Search for the cell housing the specified text and yield its [X, Y] center coordinate. 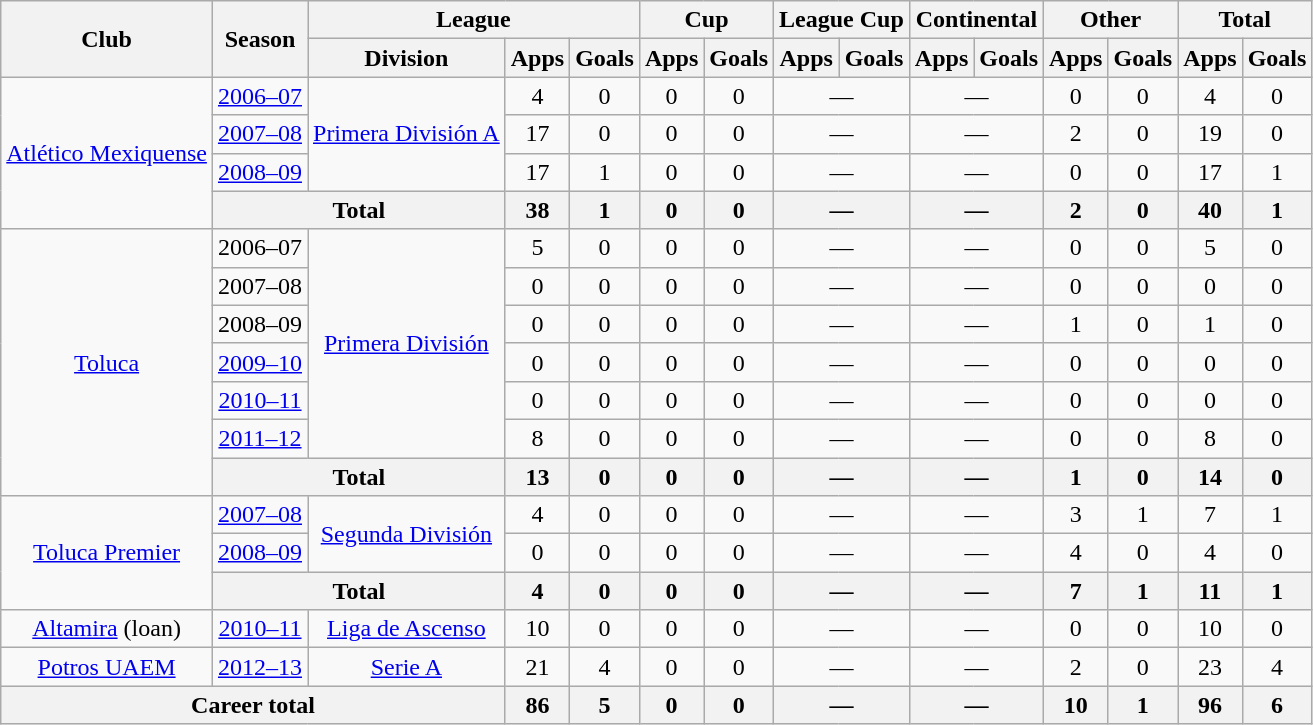
38 [537, 210]
Atlético Mexiquense [107, 153]
Liga de Ascenso [407, 629]
Career total [253, 705]
Altamira (loan) [107, 629]
6 [1277, 705]
14 [1210, 477]
86 [537, 705]
13 [537, 477]
Serie A [407, 667]
Segunda División [407, 534]
Club [107, 39]
Division [407, 58]
Continental [976, 20]
Toluca Premier [107, 553]
11 [1210, 591]
Cup [706, 20]
Primera División A [407, 134]
2009–10 [260, 362]
Potros UAEM [107, 667]
2011–12 [260, 438]
League [474, 20]
40 [1210, 210]
19 [1210, 134]
21 [537, 667]
3 [1076, 515]
Season [260, 39]
League Cup [842, 20]
Primera División [407, 343]
2012–13 [260, 667]
Toluca [107, 362]
96 [1210, 705]
23 [1210, 667]
Other [1111, 20]
